Identify which cell holds the provided text, then report its (X, Y) central coordinate. 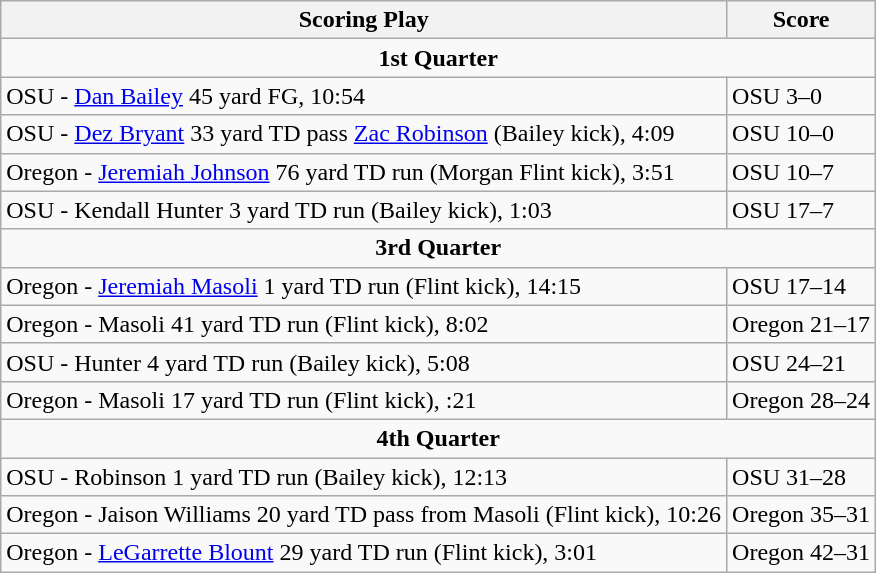
OSU 3–0 (802, 96)
OSU 17–14 (802, 286)
OSU - Kendall Hunter 3 yard TD run (Bailey kick), 1:03 (364, 210)
Score (802, 20)
Oregon 28–24 (802, 400)
Oregon - LeGarrette Blount 29 yard TD run (Flint kick), 3:01 (364, 553)
OSU 31–28 (802, 477)
OSU 17–7 (802, 210)
1st Quarter (438, 58)
OSU - Dan Bailey 45 yard FG, 10:54 (364, 96)
OSU - Hunter 4 yard TD run (Bailey kick), 5:08 (364, 362)
Oregon 35–31 (802, 515)
4th Quarter (438, 438)
Oregon - Jeremiah Johnson 76 yard TD run (Morgan Flint kick), 3:51 (364, 172)
OSU 10–0 (802, 134)
Oregon - Jeremiah Masoli 1 yard TD run (Flint kick), 14:15 (364, 286)
OSU - Robinson 1 yard TD run (Bailey kick), 12:13 (364, 477)
Oregon - Masoli 41 yard TD run (Flint kick), 8:02 (364, 324)
OSU - Dez Bryant 33 yard TD pass Zac Robinson (Bailey kick), 4:09 (364, 134)
Scoring Play (364, 20)
OSU 24–21 (802, 362)
3rd Quarter (438, 248)
Oregon - Jaison Williams 20 yard TD pass from Masoli (Flint kick), 10:26 (364, 515)
Oregon 42–31 (802, 553)
Oregon 21–17 (802, 324)
Oregon - Masoli 17 yard TD run (Flint kick), :21 (364, 400)
OSU 10–7 (802, 172)
